Return the [X, Y] coordinate for the center point of the cell that contains the specified text.  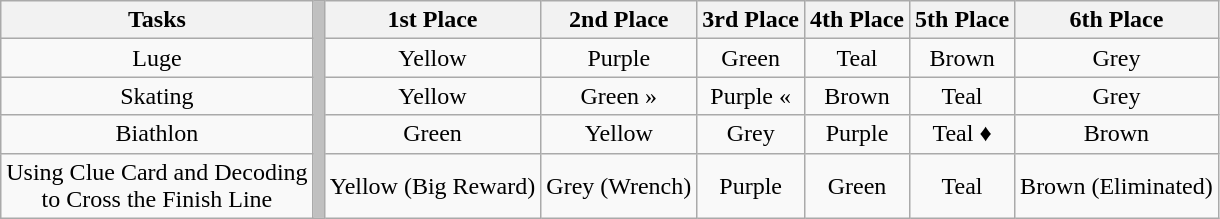
Purple « [751, 96]
Brown (Eliminated) [1117, 186]
Grey (Wrench) [619, 186]
2nd Place [619, 20]
4th Place [856, 20]
Tasks [157, 20]
5th Place [962, 20]
Green » [619, 96]
6th Place [1117, 20]
Using Clue Card and Decodingto Cross the Finish Line [157, 186]
Biathlon [157, 134]
Teal ♦ [962, 134]
Skating [157, 96]
3rd Place [751, 20]
1st Place [432, 20]
Yellow (Big Reward) [432, 186]
Luge [157, 58]
